Determine the [x, y] coordinate at the center of the cell enclosing the given text.  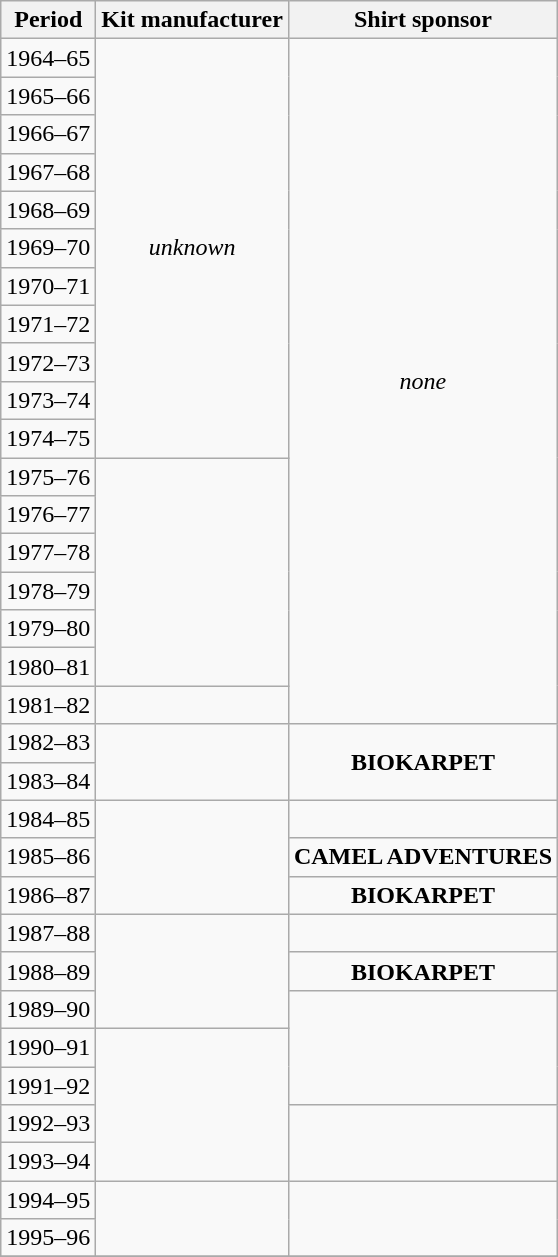
1976–77 [48, 515]
1979–80 [48, 629]
Shirt sponsor [422, 20]
none [422, 382]
1967–68 [48, 172]
1964–65 [48, 58]
1981–82 [48, 705]
1980–81 [48, 667]
1984–85 [48, 819]
1989–90 [48, 1009]
Period [48, 20]
1975–76 [48, 477]
1971–72 [48, 324]
unknown [192, 248]
1990–91 [48, 1047]
1986–87 [48, 895]
1985–86 [48, 857]
1977–78 [48, 553]
1970–71 [48, 286]
1983–84 [48, 781]
1968–69 [48, 210]
1995–96 [48, 1238]
1972–73 [48, 362]
1982–83 [48, 743]
1978–79 [48, 591]
1987–88 [48, 933]
1994–95 [48, 1200]
1993–94 [48, 1162]
1969–70 [48, 248]
CAMEL ADVENTURES [422, 857]
1988–89 [48, 971]
1992–93 [48, 1124]
Kit manufacturer [192, 20]
1965–66 [48, 96]
1991–92 [48, 1085]
1973–74 [48, 400]
1966–67 [48, 134]
1974–75 [48, 438]
